Extract the (X, Y) coordinate from the center of the cell holding the provided text.  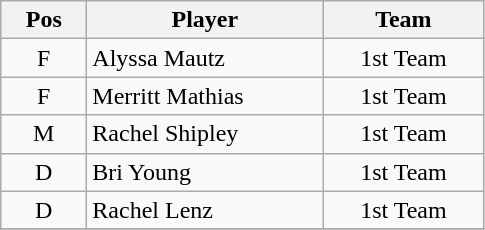
Merritt Mathias (205, 96)
Player (205, 20)
Alyssa Mautz (205, 58)
M (44, 134)
Team (404, 20)
Bri Young (205, 172)
Rachel Lenz (205, 210)
Pos (44, 20)
Rachel Shipley (205, 134)
